From the cell containing the given text, extract its center point as [x, y] coordinate. 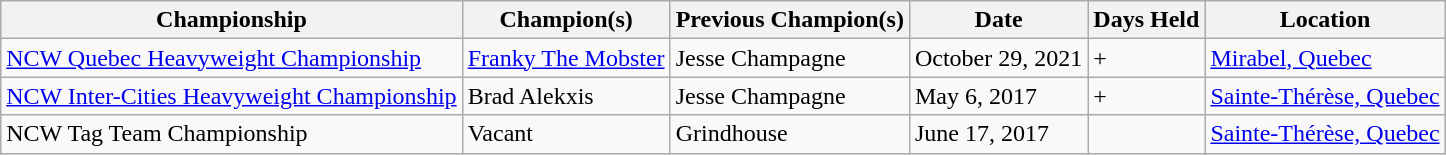
Location [1325, 20]
Date [998, 20]
Champion(s) [566, 20]
NCW Tag Team Championship [232, 134]
Franky The Mobster [566, 58]
Vacant [566, 134]
June 17, 2017 [998, 134]
Mirabel, Quebec [1325, 58]
Days Held [1146, 20]
Championship [232, 20]
NCW Quebec Heavyweight Championship [232, 58]
May 6, 2017 [998, 96]
October 29, 2021 [998, 58]
Previous Champion(s) [790, 20]
Brad Alekxis [566, 96]
NCW Inter-Cities Heavyweight Championship [232, 96]
Grindhouse [790, 134]
